Locate the cell with the specified text and output its (x, y) center coordinate. 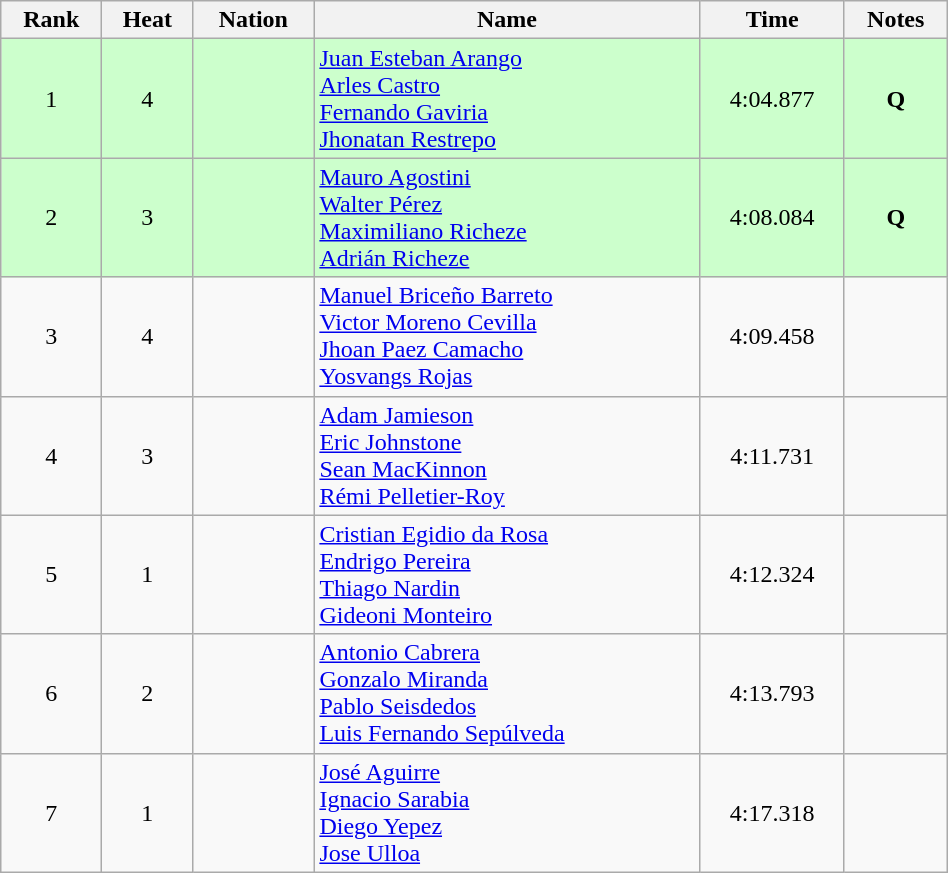
Notes (896, 20)
Nation (254, 20)
Cristian Egidio da RosaEndrigo PereiraThiago NardinGideoni Monteiro (507, 574)
Rank (52, 20)
7 (52, 812)
4:12.324 (772, 574)
Mauro AgostiniWalter PérezMaximiliano RichezeAdrián Richeze (507, 218)
Name (507, 20)
4:08.084 (772, 218)
Manuel Briceño BarretoVictor Moreno CevillaJhoan Paez CamachoYosvangs Rojas (507, 336)
Antonio CabreraGonzalo MirandaPablo SeisdedosLuis Fernando Sepúlveda (507, 694)
Heat (148, 20)
5 (52, 574)
Adam JamiesonEric JohnstoneSean MacKinnonRémi Pelletier-Roy (507, 456)
4:13.793 (772, 694)
José AguirreIgnacio SarabiaDiego YepezJose Ulloa (507, 812)
6 (52, 694)
Time (772, 20)
4:09.458 (772, 336)
4:17.318 (772, 812)
4:11.731 (772, 456)
4:04.877 (772, 98)
Juan Esteban ArangoArles CastroFernando GaviriaJhonatan Restrepo (507, 98)
